From the cell containing the given text, extract its center point as [X, Y] coordinate. 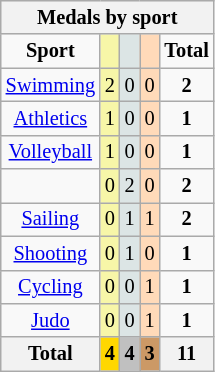
Sport [50, 51]
Swimming [50, 85]
Shooting [50, 253]
11 [186, 354]
Cycling [50, 287]
Athletics [50, 118]
Medals by sport [108, 17]
Sailing [50, 219]
Judo [50, 320]
Volleyball [50, 152]
3 [150, 354]
